Determine the [x, y] coordinate at the center of the cell enclosing the given text.  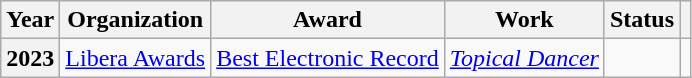
Work [524, 20]
Year [30, 20]
Organization [136, 20]
2023 [30, 58]
Libera Awards [136, 58]
Award [328, 20]
Topical Dancer [524, 58]
Best Electronic Record [328, 58]
Status [642, 20]
